Extract the (x, y) coordinate from the center of the cell holding the provided text.  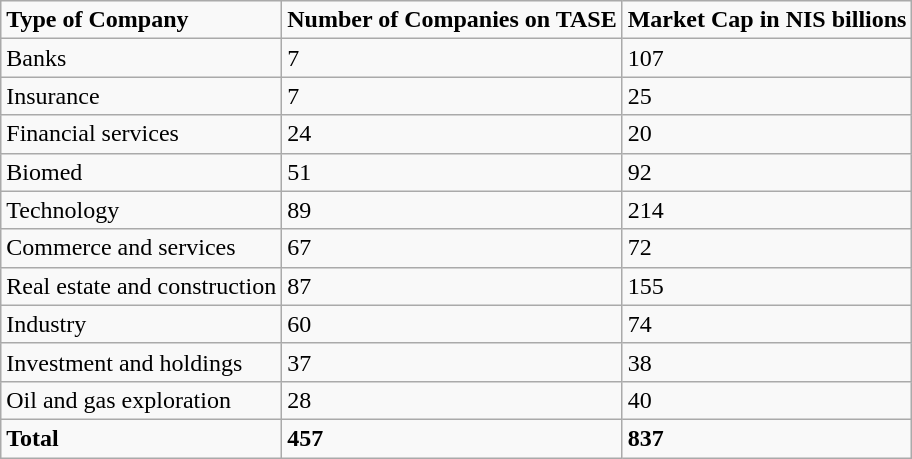
Commerce and services (142, 248)
Type of Company (142, 20)
87 (452, 286)
37 (452, 362)
60 (452, 324)
214 (767, 210)
40 (767, 400)
Number of Companies on TASE (452, 20)
Industry (142, 324)
155 (767, 286)
Total (142, 438)
28 (452, 400)
25 (767, 96)
89 (452, 210)
Banks (142, 58)
Real estate and construction (142, 286)
67 (452, 248)
72 (767, 248)
20 (767, 134)
24 (452, 134)
837 (767, 438)
38 (767, 362)
457 (452, 438)
74 (767, 324)
Oil and gas exploration (142, 400)
107 (767, 58)
Market Cap in NIS billions (767, 20)
Insurance (142, 96)
Biomed (142, 172)
Financial services (142, 134)
Investment and holdings (142, 362)
92 (767, 172)
Technology (142, 210)
51 (452, 172)
